Capture the cell that displays the provided text and extract its (X, Y) central coordinate. 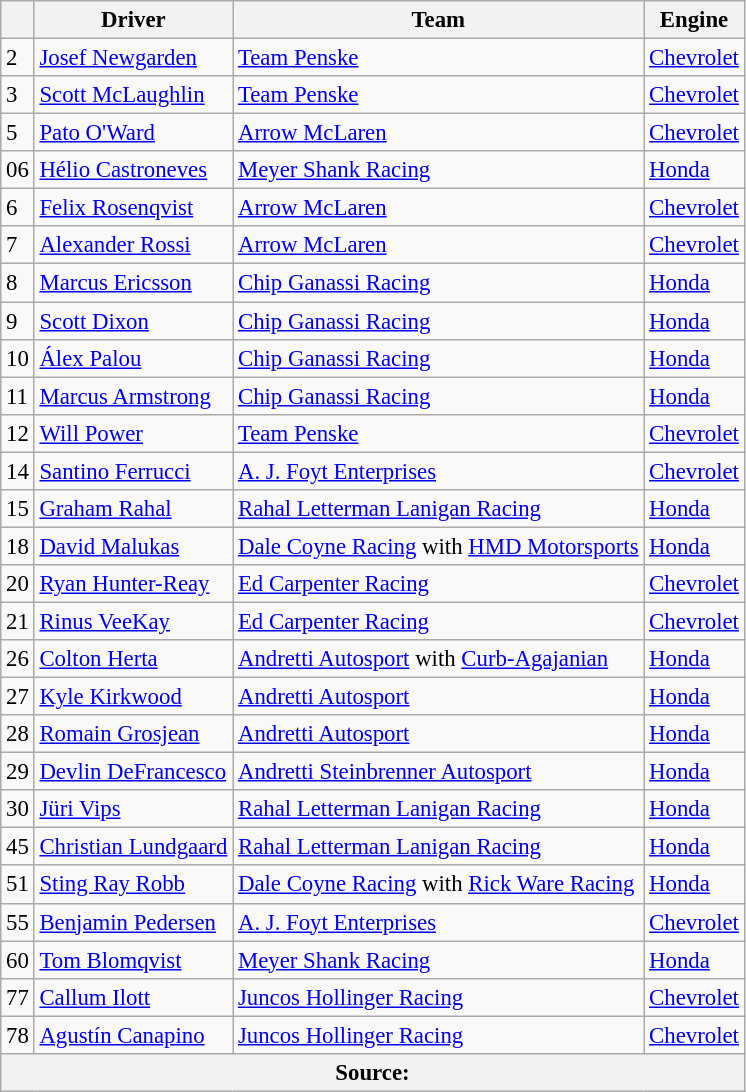
Dale Coyne Racing with Rick Ware Racing (438, 885)
Andretti Steinbrenner Autosport (438, 772)
55 (18, 922)
45 (18, 847)
7 (18, 245)
06 (18, 170)
11 (18, 396)
Team (438, 20)
Will Power (134, 433)
Graham Rahal (134, 509)
Sting Ray Robb (134, 885)
Colton Herta (134, 659)
Hélio Castroneves (134, 170)
15 (18, 509)
2 (18, 58)
Kyle Kirkwood (134, 697)
Agustín Canapino (134, 1035)
28 (18, 734)
Devlin DeFrancesco (134, 772)
Marcus Armstrong (134, 396)
Source: (372, 1073)
18 (18, 546)
Pato O'Ward (134, 133)
27 (18, 697)
Ryan Hunter-Reay (134, 584)
6 (18, 208)
Rinus VeeKay (134, 621)
Scott McLaughlin (134, 95)
Driver (134, 20)
10 (18, 358)
Dale Coyne Racing with HMD Motorsports (438, 546)
Benjamin Pedersen (134, 922)
Engine (694, 20)
5 (18, 133)
29 (18, 772)
21 (18, 621)
20 (18, 584)
30 (18, 809)
Romain Grosjean (134, 734)
14 (18, 471)
12 (18, 433)
60 (18, 960)
Tom Blomqvist (134, 960)
Felix Rosenqvist (134, 208)
78 (18, 1035)
Alexander Rossi (134, 245)
3 (18, 95)
9 (18, 321)
8 (18, 283)
51 (18, 885)
Callum Ilott (134, 997)
Josef Newgarden (134, 58)
Álex Palou (134, 358)
77 (18, 997)
Jüri Vips (134, 809)
Santino Ferrucci (134, 471)
Christian Lundgaard (134, 847)
Andretti Autosport with Curb-Agajanian (438, 659)
Marcus Ericsson (134, 283)
David Malukas (134, 546)
26 (18, 659)
Scott Dixon (134, 321)
